Provide the (x, y) coordinate of the cell's center where the given text is located.  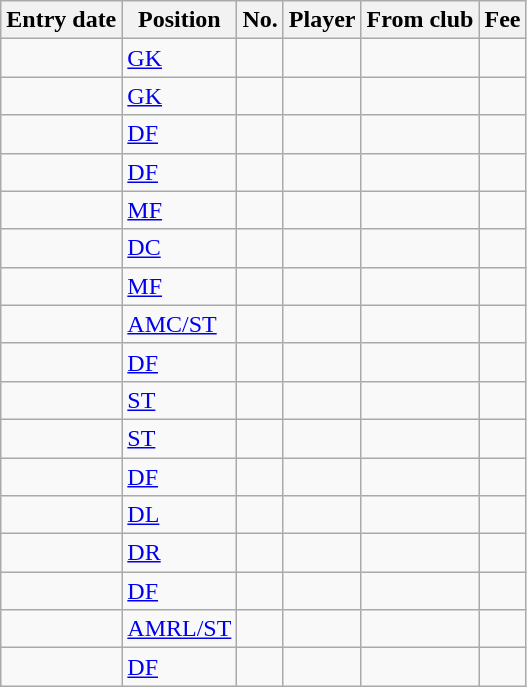
Player (322, 20)
From club (420, 20)
AMC/ST (180, 324)
DR (180, 553)
No. (260, 20)
DC (180, 248)
Fee (502, 20)
DL (180, 515)
Entry date (62, 20)
Position (180, 20)
AMRL/ST (180, 629)
